For the text-containing cell, return its midpoint in [x, y] coordinate format. 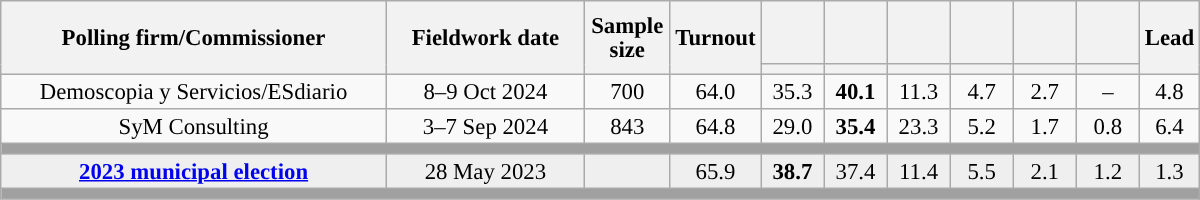
4.7 [982, 92]
37.4 [856, 172]
2.7 [1044, 92]
Polling firm/Commissioner [194, 38]
35.3 [792, 92]
Turnout [716, 38]
Demoscopia y Servicios/ESdiario [194, 92]
38.7 [792, 172]
3–7 Sep 2024 [485, 126]
5.5 [982, 172]
843 [627, 126]
6.4 [1169, 126]
11.4 [918, 172]
1.7 [1044, 126]
SyM Consulting [194, 126]
5.2 [982, 126]
35.4 [856, 126]
– [1108, 92]
64.8 [716, 126]
0.8 [1108, 126]
23.3 [918, 126]
700 [627, 92]
8–9 Oct 2024 [485, 92]
65.9 [716, 172]
Sample size [627, 38]
29.0 [792, 126]
4.8 [1169, 92]
40.1 [856, 92]
1.3 [1169, 172]
64.0 [716, 92]
2.1 [1044, 172]
Fieldwork date [485, 38]
Lead [1169, 38]
28 May 2023 [485, 172]
11.3 [918, 92]
1.2 [1108, 172]
2023 municipal election [194, 172]
